Provide the (x, y) coordinate of the cell's center where the given text is located.  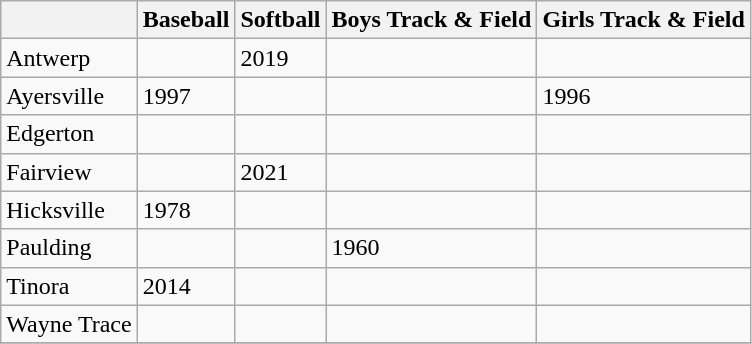
1996 (644, 96)
Softball (280, 20)
Girls Track & Field (644, 20)
1978 (186, 210)
Baseball (186, 20)
Paulding (69, 248)
Tinora (69, 286)
Edgerton (69, 134)
2014 (186, 286)
Fairview (69, 172)
1960 (432, 248)
Ayersville (69, 96)
Wayne Trace (69, 324)
2021 (280, 172)
2019 (280, 58)
1997 (186, 96)
Hicksville (69, 210)
Antwerp (69, 58)
Boys Track & Field (432, 20)
